Detect which cell encompasses the target text, then output its [X, Y] center coordinate. 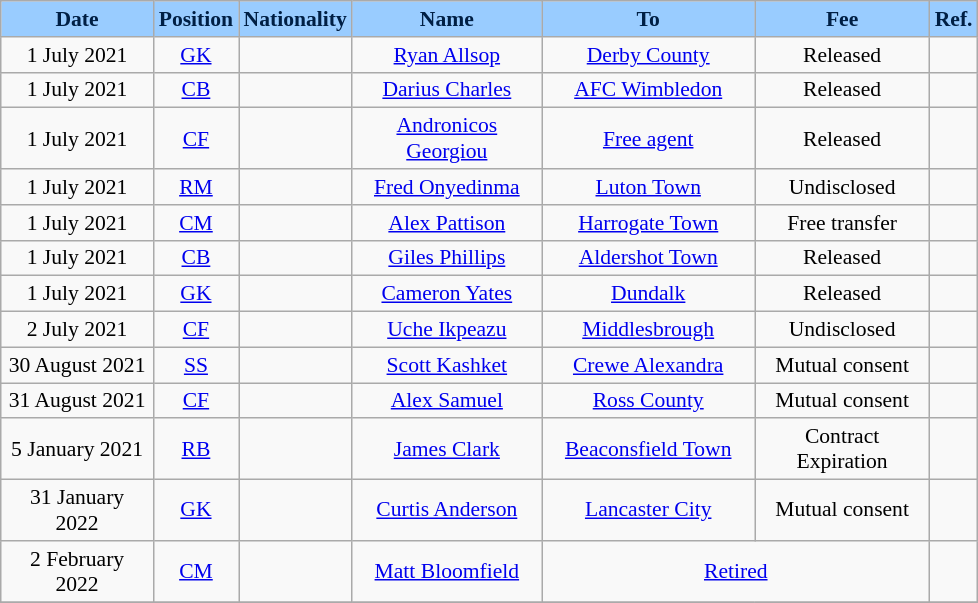
Lancaster City [648, 510]
Ryan Allsop [447, 55]
Fee [842, 19]
2 February 2022 [78, 572]
Cameron Yates [447, 294]
Dundalk [648, 294]
Name [447, 19]
Crewe Alexandra [648, 365]
Andronicos Georgiou [447, 138]
Retired [736, 572]
Derby County [648, 55]
Matt Bloomfield [447, 572]
Scott Kashket [447, 365]
Date [78, 19]
2 July 2021 [78, 330]
Beaconsfield Town [648, 450]
To [648, 19]
Harrogate Town [648, 223]
Free agent [648, 138]
AFC Wimbledon [648, 90]
Alex Pattison [447, 223]
5 January 2021 [78, 450]
Curtis Anderson [447, 510]
Giles Phillips [447, 258]
RM [196, 187]
James Clark [447, 450]
Luton Town [648, 187]
Uche Ikpeazu [447, 330]
Aldershot Town [648, 258]
Alex Samuel [447, 401]
31 January 2022 [78, 510]
Ross County [648, 401]
Nationality [294, 19]
Fred Onyedinma [447, 187]
SS [196, 365]
RB [196, 450]
Free transfer [842, 223]
31 August 2021 [78, 401]
Ref. [954, 19]
30 August 2021 [78, 365]
Contract Expiration [842, 450]
Position [196, 19]
Darius Charles [447, 90]
Middlesbrough [648, 330]
